Find where the given text appears and provide that cell's center as (X, Y) coordinate. 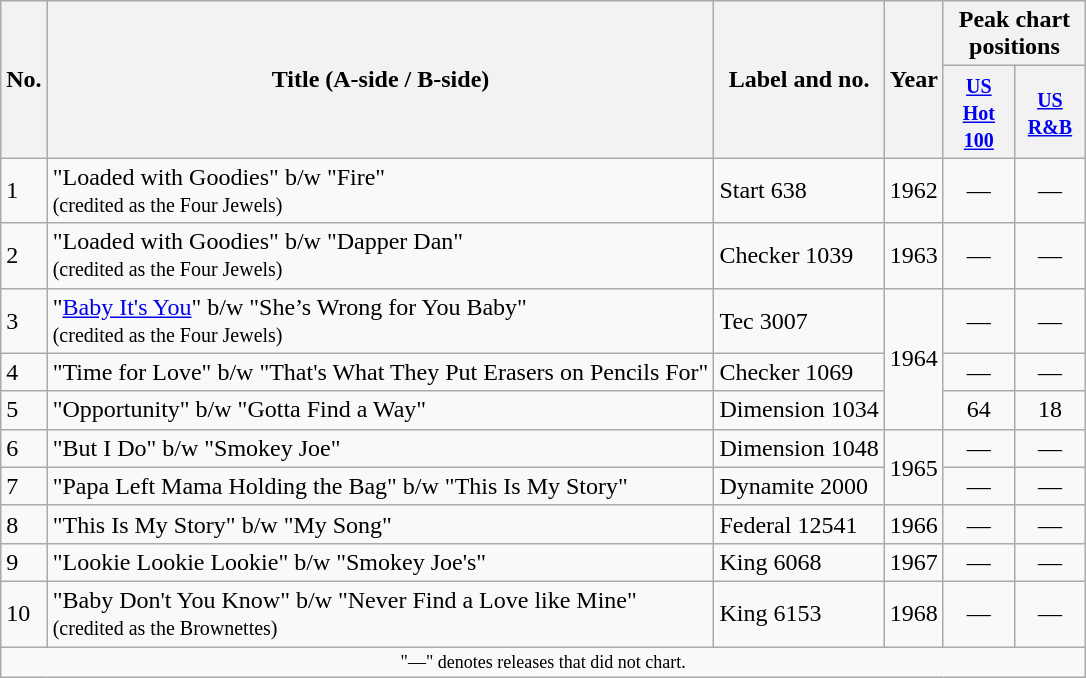
5 (24, 410)
1967 (914, 562)
Checker 1069 (799, 372)
Tec 3007 (799, 320)
Dimension 1034 (799, 410)
1962 (914, 190)
"—" denotes releases that did not chart. (544, 662)
"Loaded with Goodies" b/w "Fire" (credited as the Four Jewels) (380, 190)
1964 (914, 358)
"Papa Left Mama Holding the Bag" b/w "This Is My Story" (380, 486)
1 (24, 190)
3 (24, 320)
King 6068 (799, 562)
Dynamite 2000 (799, 486)
"But I Do" b/w "Smokey Joe" (380, 448)
No. (24, 80)
2 (24, 256)
Start 638 (799, 190)
64 (978, 410)
Title (A-side / B-side) (380, 80)
"This Is My Story" b/w "My Song" (380, 524)
6 (24, 448)
King 6153 (799, 614)
"Opportunity" b/w "Gotta Find a Way" (380, 410)
1963 (914, 256)
Federal 12541 (799, 524)
18 (1050, 410)
4 (24, 372)
Dimension 1048 (799, 448)
8 (24, 524)
Label and no. (799, 80)
Checker 1039 (799, 256)
1968 (914, 614)
"Loaded with Goodies" b/w "Dapper Dan" (credited as the Four Jewels) (380, 256)
US R&B (1050, 112)
"Lookie Lookie Lookie" b/w "Smokey Joe's" (380, 562)
US Hot 100 (978, 112)
1966 (914, 524)
10 (24, 614)
Year (914, 80)
7 (24, 486)
"Baby Don't You Know" b/w "Never Find a Love like Mine" (credited as the Brownettes) (380, 614)
"Time for Love" b/w "That's What They Put Erasers on Pencils For" (380, 372)
"Baby It's You" b/w "She’s Wrong for You Baby" (credited as the Four Jewels) (380, 320)
9 (24, 562)
1965 (914, 467)
Peak chart positions (1014, 34)
